Return (X, Y) of the center of cell containing provided text 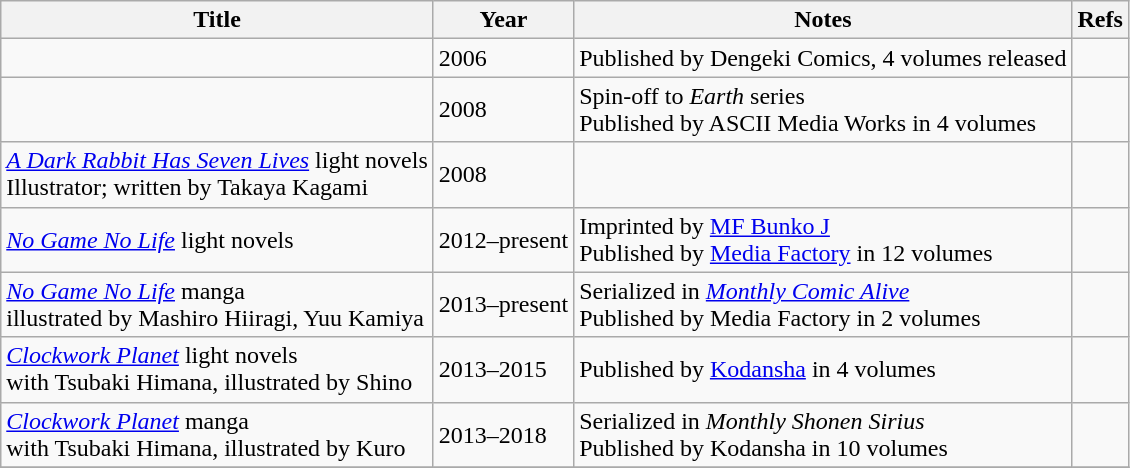
Year (503, 20)
2012–present (503, 240)
Imprinted by MF Bunko JPublished by Media Factory in 12 volumes (823, 240)
Serialized in Monthly Shonen SiriusPublished by Kodansha in 10 volumes (823, 434)
Serialized in Monthly Comic AlivePublished by Media Factory in 2 volumes (823, 304)
Published by Kodansha in 4 volumes (823, 370)
Refs (1100, 20)
No Game No Life mangaillustrated by Mashiro Hiiragi, Yuu Kamiya (218, 304)
2013–present (503, 304)
2006 (503, 58)
Clockwork Planet light novelswith Tsubaki Himana, illustrated by Shino (218, 370)
Notes (823, 20)
Published by Dengeki Comics, 4 volumes released (823, 58)
Spin-off to Earth seriesPublished by ASCII Media Works in 4 volumes (823, 110)
Clockwork Planet mangawith Tsubaki Himana, illustrated by Kuro (218, 434)
2013–2018 (503, 434)
2013–2015 (503, 370)
Title (218, 20)
No Game No Life light novels (218, 240)
A Dark Rabbit Has Seven Lives light novelsIllustrator; written by Takaya Kagami (218, 174)
